Find where the given text appears and provide that cell's center as (x, y) coordinate. 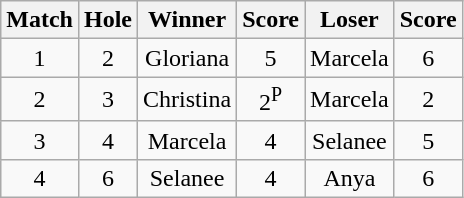
Gloriana (188, 58)
Match (40, 20)
Winner (188, 20)
Hole (108, 20)
2P (271, 100)
Christina (188, 100)
1 (40, 58)
Loser (350, 20)
Anya (350, 178)
